Find where the given text appears and provide that cell's center as (x, y) coordinate. 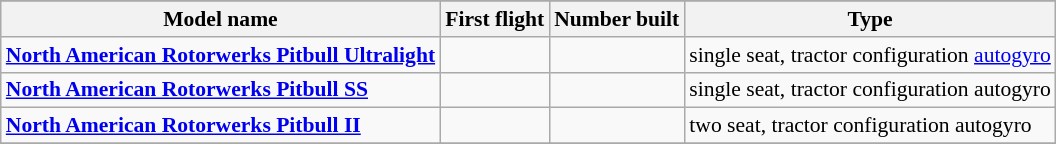
North American Rotorwerks Pitbull Ultralight (220, 55)
two seat, tractor configuration autogyro (870, 126)
Model name (220, 19)
Type (870, 19)
First flight (494, 19)
North American Rotorwerks Pitbull II (220, 126)
North American Rotorwerks Pitbull SS (220, 90)
Number built (616, 19)
